For the text-containing cell, return its midpoint in [x, y] coordinate format. 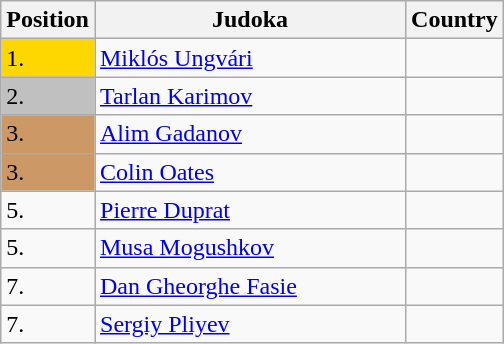
1. [48, 58]
Alim Gadanov [250, 134]
2. [48, 96]
Musa Mogushkov [250, 248]
Dan Gheorghe Fasie [250, 286]
Tarlan Karimov [250, 96]
Pierre Duprat [250, 210]
Miklós Ungvári [250, 58]
Colin Oates [250, 172]
Country [455, 20]
Position [48, 20]
Judoka [250, 20]
Sergiy Pliyev [250, 324]
